Capture the cell that displays the provided text and extract its [X, Y] central coordinate. 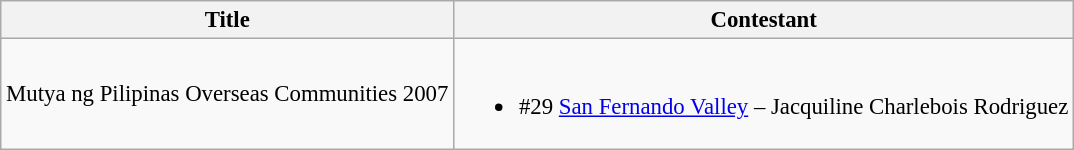
Title [228, 20]
#29 San Fernando Valley – Jacquiline Charlebois Rodriguez [764, 94]
Mutya ng Pilipinas Overseas Communities 2007 [228, 94]
Contestant [764, 20]
